Return (X, Y) of the center of cell containing provided text 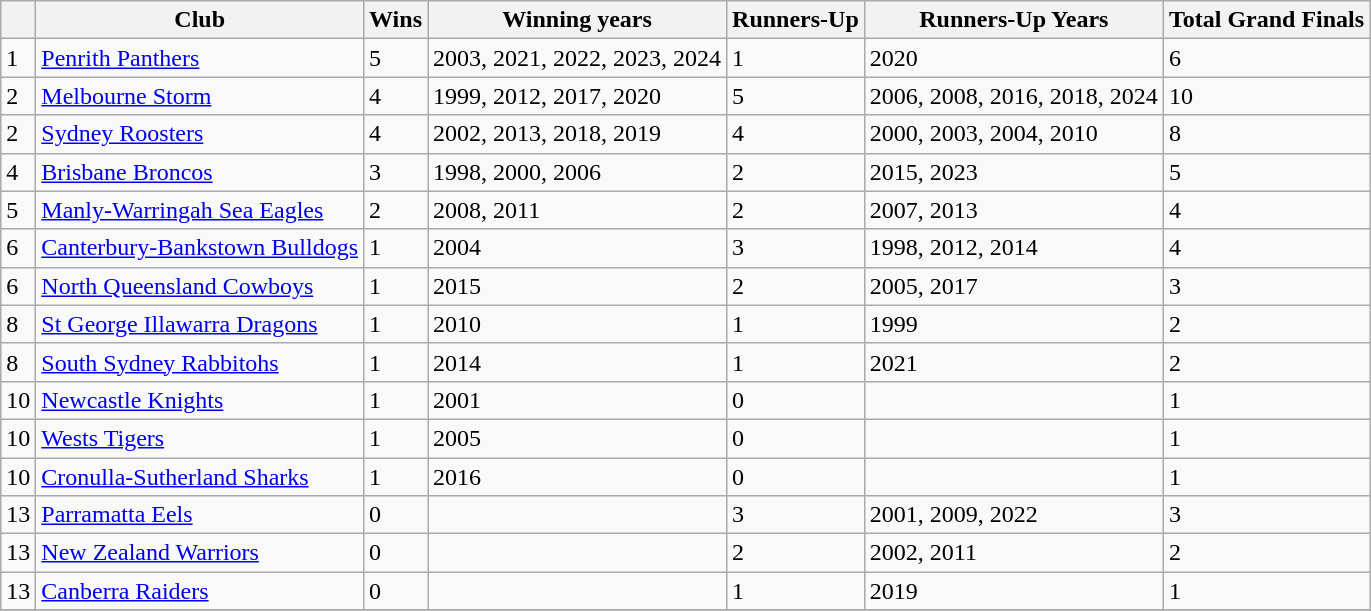
1998, 2012, 2014 (1014, 248)
Manly-Warringah Sea Eagles (200, 210)
2019 (1014, 591)
Runners-Up Years (1014, 20)
2005, 2017 (1014, 286)
2015, 2023 (1014, 172)
New Zealand Warriors (200, 553)
2016 (578, 477)
2001, 2009, 2022 (1014, 515)
2008, 2011 (578, 210)
Penrith Panthers (200, 58)
2020 (1014, 58)
2021 (1014, 362)
2004 (578, 248)
St George Illawarra Dragons (200, 324)
2002, 2011 (1014, 553)
2002, 2013, 2018, 2019 (578, 134)
1999 (1014, 324)
Sydney Roosters (200, 134)
Newcastle Knights (200, 400)
2007, 2013 (1014, 210)
Canterbury-Bankstown Bulldogs (200, 248)
2014 (578, 362)
2006, 2008, 2016, 2018, 2024 (1014, 96)
1998, 2000, 2006 (578, 172)
2000, 2003, 2004, 2010 (1014, 134)
2015 (578, 286)
Cronulla-Sutherland Sharks (200, 477)
2003, 2021, 2022, 2023, 2024 (578, 58)
Runners-Up (796, 20)
South Sydney Rabbitohs (200, 362)
Wests Tigers (200, 438)
Club (200, 20)
Brisbane Broncos (200, 172)
Winning years (578, 20)
2001 (578, 400)
Total Grand Finals (1266, 20)
Melbourne Storm (200, 96)
Parramatta Eels (200, 515)
Wins (396, 20)
1999, 2012, 2017, 2020 (578, 96)
2010 (578, 324)
Canberra Raiders (200, 591)
North Queensland Cowboys (200, 286)
2005 (578, 438)
